Return the [X, Y] coordinate for the center point of the cell that contains the specified text.  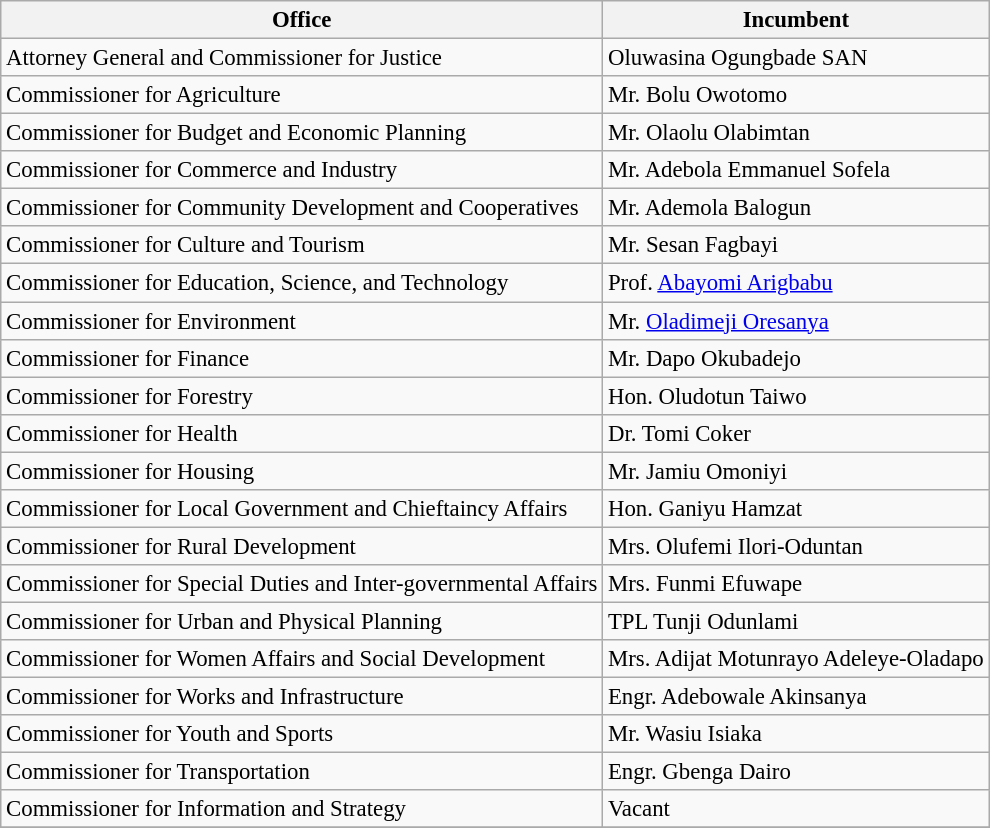
Hon. Oludotun Taiwo [796, 396]
Commissioner for Culture and Tourism [302, 245]
Commissioner for Rural Development [302, 546]
Engr. Adebowale Akinsanya [796, 697]
Dr. Tomi Coker [796, 433]
Office [302, 20]
Commissioner for Forestry [302, 396]
Commissioner for Works and Infrastructure [302, 697]
Vacant [796, 809]
Mr. Oladimeji Oresanya [796, 321]
TPL Tunji Odunlami [796, 621]
Commissioner for Special Duties and Inter-governmental Affairs [302, 584]
Commissioner for Community Development and Cooperatives [302, 208]
Mr. Olaolu Olabimtan [796, 133]
Commissioner for Urban and Physical Planning [302, 621]
Mrs. Olufemi Ilori-Oduntan [796, 546]
Mr. Bolu Owotomo [796, 95]
Mr. Adebola Emmanuel Sofela [796, 170]
Commissioner for Commerce and Industry [302, 170]
Commissioner for Women Affairs and Social Development [302, 659]
Mr. Ademola Balogun [796, 208]
Mrs. Adijat Motunrayo Adeleye-Oladapo [796, 659]
Commissioner for Housing [302, 471]
Commissioner for Local Government and Chieftaincy Affairs [302, 509]
Mr. Sesan Fagbayi [796, 245]
Oluwasina Ogungbade SAN [796, 58]
Engr. Gbenga Dairo [796, 772]
Mr. Jamiu Omoniyi [796, 471]
Attorney General and Commissioner for Justice [302, 58]
Commissioner for Youth and Sports [302, 734]
Hon. Ganiyu Hamzat [796, 509]
Commissioner for Transportation [302, 772]
Prof. Abayomi Arigbabu [796, 283]
Mrs. Funmi Efuwape [796, 584]
Commissioner for Budget and Economic Planning [302, 133]
Mr. Wasiu Isiaka [796, 734]
Commissioner for Information and Strategy [302, 809]
Incumbent [796, 20]
Commissioner for Environment [302, 321]
Mr. Dapo Okubadejo [796, 358]
Commissioner for Education, Science, and Technology [302, 283]
Commissioner for Health [302, 433]
Commissioner for Finance [302, 358]
Commissioner for Agriculture [302, 95]
